Search for the cell housing the specified text and yield its (X, Y) center coordinate. 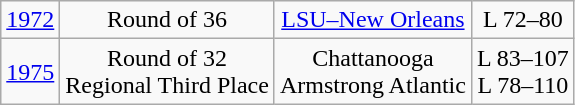
Round of 32Regional Third Place (168, 72)
L 83–107L 78–110 (522, 72)
L 72–80 (522, 20)
ChattanoogaArmstrong Atlantic (372, 72)
Round of 36 (168, 20)
1975 (30, 72)
LSU–New Orleans (372, 20)
1972 (30, 20)
